Detect which cell encompasses the target text, then output its [X, Y] center coordinate. 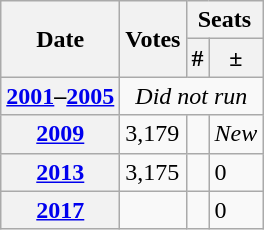
± [236, 58]
3,175 [153, 172]
Date [60, 39]
2009 [60, 134]
2017 [60, 210]
2013 [60, 172]
# [198, 58]
Seats [224, 20]
2001–2005 [60, 96]
Votes [153, 39]
3,179 [153, 134]
Did not run [192, 96]
New [236, 134]
